Capture the cell that displays the provided text and extract its [X, Y] central coordinate. 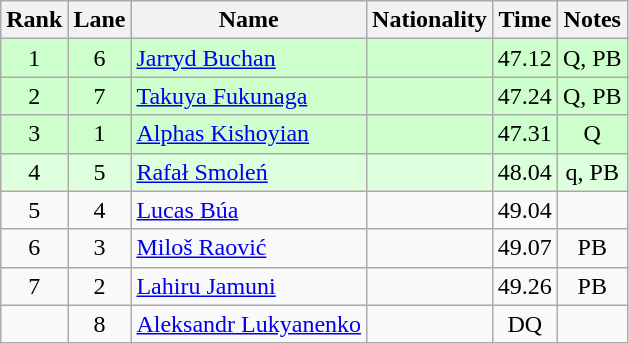
48.04 [524, 172]
47.12 [524, 58]
Rank [34, 20]
Rafał Smoleń [249, 172]
Time [524, 20]
Miloš Raović [249, 248]
Takuya Fukunaga [249, 96]
47.24 [524, 96]
Alphas Kishoyian [249, 134]
Lane [100, 20]
Jarryd Buchan [249, 58]
DQ [524, 324]
q, PB [592, 172]
Nationality [430, 20]
Q [592, 134]
Lahiru Jamuni [249, 286]
47.31 [524, 134]
49.04 [524, 210]
49.07 [524, 248]
8 [100, 324]
49.26 [524, 286]
Notes [592, 20]
Lucas Búa [249, 210]
Aleksandr Lukyanenko [249, 324]
Name [249, 20]
